Find where the given text appears and provide that cell's center as (X, Y) coordinate. 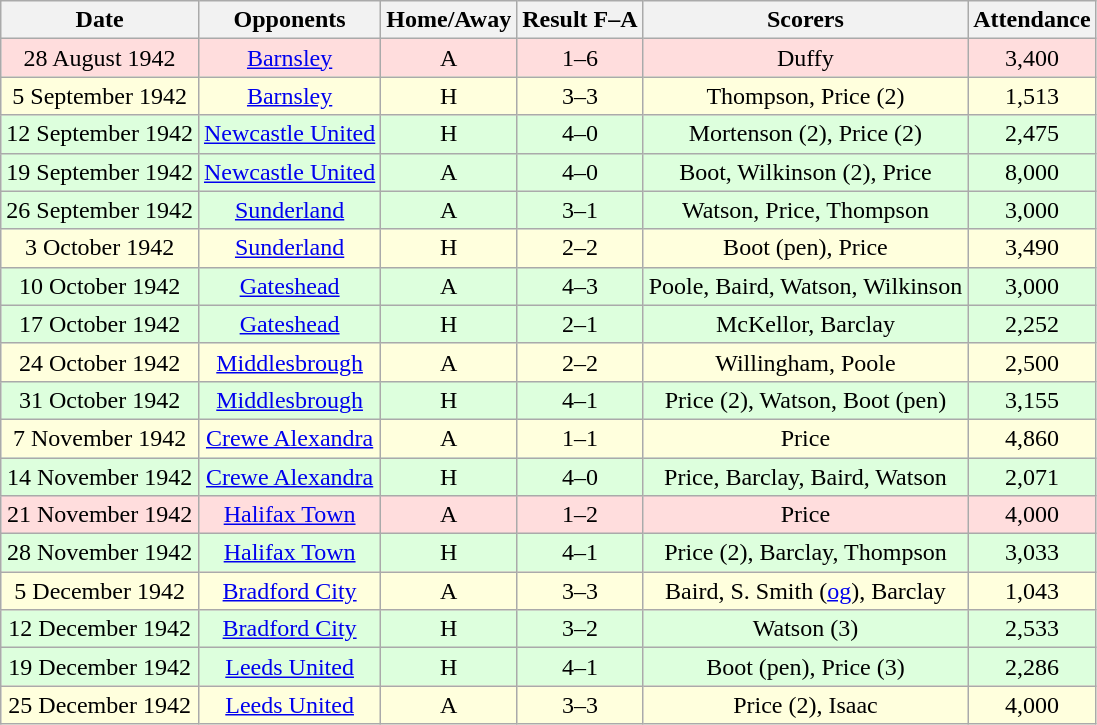
Baird, S. Smith (og), Barclay (806, 591)
4–3 (580, 286)
1–1 (580, 438)
3,033 (1032, 553)
2,533 (1032, 629)
3,155 (1032, 400)
1,513 (1032, 96)
Boot (pen), Price (806, 248)
2,071 (1032, 477)
2,286 (1032, 667)
McKellor, Barclay (806, 324)
8,000 (1032, 172)
Result F–A (580, 20)
5 December 1942 (100, 591)
28 November 1942 (100, 553)
5 September 1942 (100, 96)
21 November 1942 (100, 515)
Attendance (1032, 20)
25 December 1942 (100, 705)
24 October 1942 (100, 362)
12 September 1942 (100, 134)
2,500 (1032, 362)
Poole, Baird, Watson, Wilkinson (806, 286)
Home/Away (449, 20)
Price (2), Isaac (806, 705)
Duffy (806, 58)
1,043 (1032, 591)
3,490 (1032, 248)
3 October 1942 (100, 248)
Price (2), Barclay, Thompson (806, 553)
2,252 (1032, 324)
1–2 (580, 515)
31 October 1942 (100, 400)
14 November 1942 (100, 477)
Willingham, Poole (806, 362)
26 September 1942 (100, 210)
12 December 1942 (100, 629)
Thompson, Price (2) (806, 96)
19 December 1942 (100, 667)
Boot (pen), Price (3) (806, 667)
Mortenson (2), Price (2) (806, 134)
Scorers (806, 20)
1–6 (580, 58)
Opponents (289, 20)
2–1 (580, 324)
3,400 (1032, 58)
28 August 1942 (100, 58)
4,860 (1032, 438)
Watson (3) (806, 629)
Boot, Wilkinson (2), Price (806, 172)
Watson, Price, Thompson (806, 210)
Price (2), Watson, Boot (pen) (806, 400)
19 September 1942 (100, 172)
17 October 1942 (100, 324)
Price, Barclay, Baird, Watson (806, 477)
10 October 1942 (100, 286)
3–2 (580, 629)
Date (100, 20)
3–1 (580, 210)
2,475 (1032, 134)
7 November 1942 (100, 438)
